Return the [X, Y] coordinate for the center point of the cell that contains the specified text.  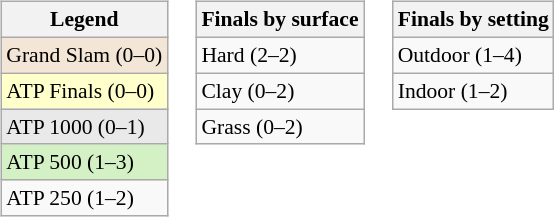
Legend [84, 20]
Hard (2–2) [280, 55]
Finals by surface [280, 20]
Grand Slam (0–0) [84, 55]
Finals by setting [474, 20]
Grass (0–2) [280, 127]
Clay (0–2) [280, 91]
ATP 500 (1–3) [84, 162]
Outdoor (1–4) [474, 55]
ATP Finals (0–0) [84, 91]
ATP 250 (1–2) [84, 198]
Indoor (1–2) [474, 91]
ATP 1000 (0–1) [84, 127]
